Identify which cell holds the provided text, then report its [X, Y] central coordinate. 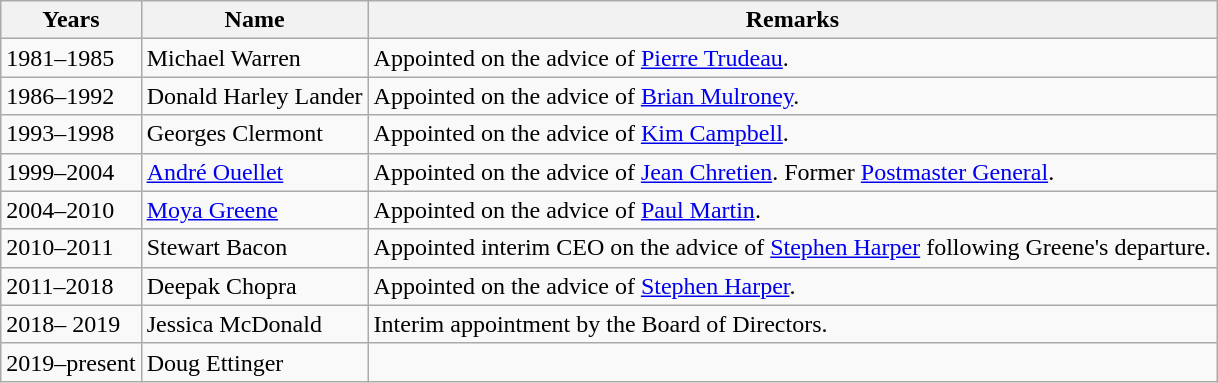
Appointed on the advice of Paul Martin. [792, 210]
Appointed on the advice of Brian Mulroney. [792, 96]
Doug Ettinger [254, 362]
2011–2018 [71, 286]
Name [254, 20]
1993–1998 [71, 134]
2018– 2019 [71, 324]
Appointed on the advice of Pierre Trudeau. [792, 58]
2019–present [71, 362]
1986–1992 [71, 96]
Moya Greene [254, 210]
2004–2010 [71, 210]
Appointed on the advice of Jean Chretien. Former Postmaster General. [792, 172]
1999–2004 [71, 172]
Appointed on the advice of Kim Campbell. [792, 134]
Georges Clermont [254, 134]
Years [71, 20]
Michael Warren [254, 58]
André Ouellet [254, 172]
Deepak Chopra [254, 286]
Interim appointment by the Board of Directors. [792, 324]
Jessica McDonald [254, 324]
Appointed interim CEO on the advice of Stephen Harper following Greene's departure. [792, 248]
Stewart Bacon [254, 248]
Remarks [792, 20]
2010–2011 [71, 248]
Appointed on the advice of Stephen Harper. [792, 286]
Donald Harley Lander [254, 96]
1981–1985 [71, 58]
